Pinpoint the cell where the given text exists, returning its (x, y) midpoint coordinate. 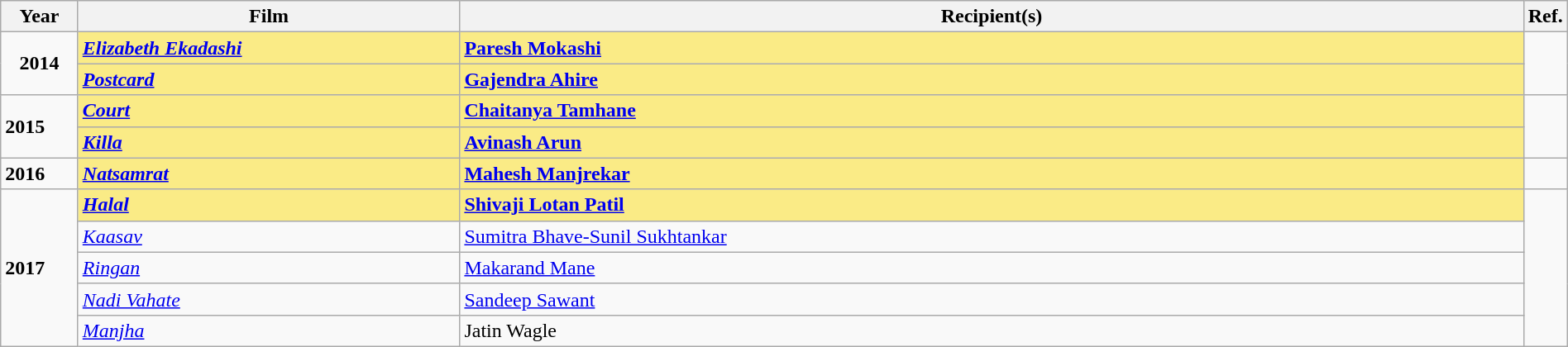
Paresh Mokashi (992, 48)
Shivaji Lotan Patil (992, 205)
2015 (40, 126)
Year (40, 17)
Mahesh Manjrekar (992, 173)
Ref. (1545, 17)
Sandeep Sawant (992, 299)
Sumitra Bhave-Sunil Sukhtankar (992, 236)
Recipient(s) (992, 17)
Avinash Arun (992, 142)
Chaitanya Tamhane (992, 111)
Jatin Wagle (992, 330)
2016 (40, 173)
Elizabeth Ekadashi (269, 48)
Natsamrat (269, 173)
Kaasav (269, 236)
Gajendra Ahire (992, 79)
Halal (269, 205)
Makarand Mane (992, 268)
Postcard (269, 79)
Ringan (269, 268)
Killa (269, 142)
Film (269, 17)
Manjha (269, 330)
2017 (40, 268)
Nadi Vahate (269, 299)
Court (269, 111)
2014 (40, 64)
